Extract the [x, y] coordinate from the center of the cell holding the provided text.  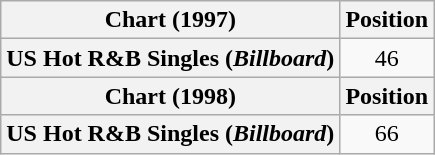
66 [387, 134]
Chart (1998) [170, 96]
46 [387, 58]
Chart (1997) [170, 20]
